Find where the given text appears and provide that cell's center as [X, Y] coordinate. 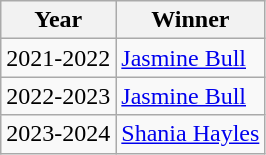
2022-2023 [58, 96]
2023-2024 [58, 134]
Year [58, 20]
2021-2022 [58, 58]
Winner [190, 20]
Shania Hayles [190, 134]
